Determine the (X, Y) coordinate at the center of the cell enclosing the given text.  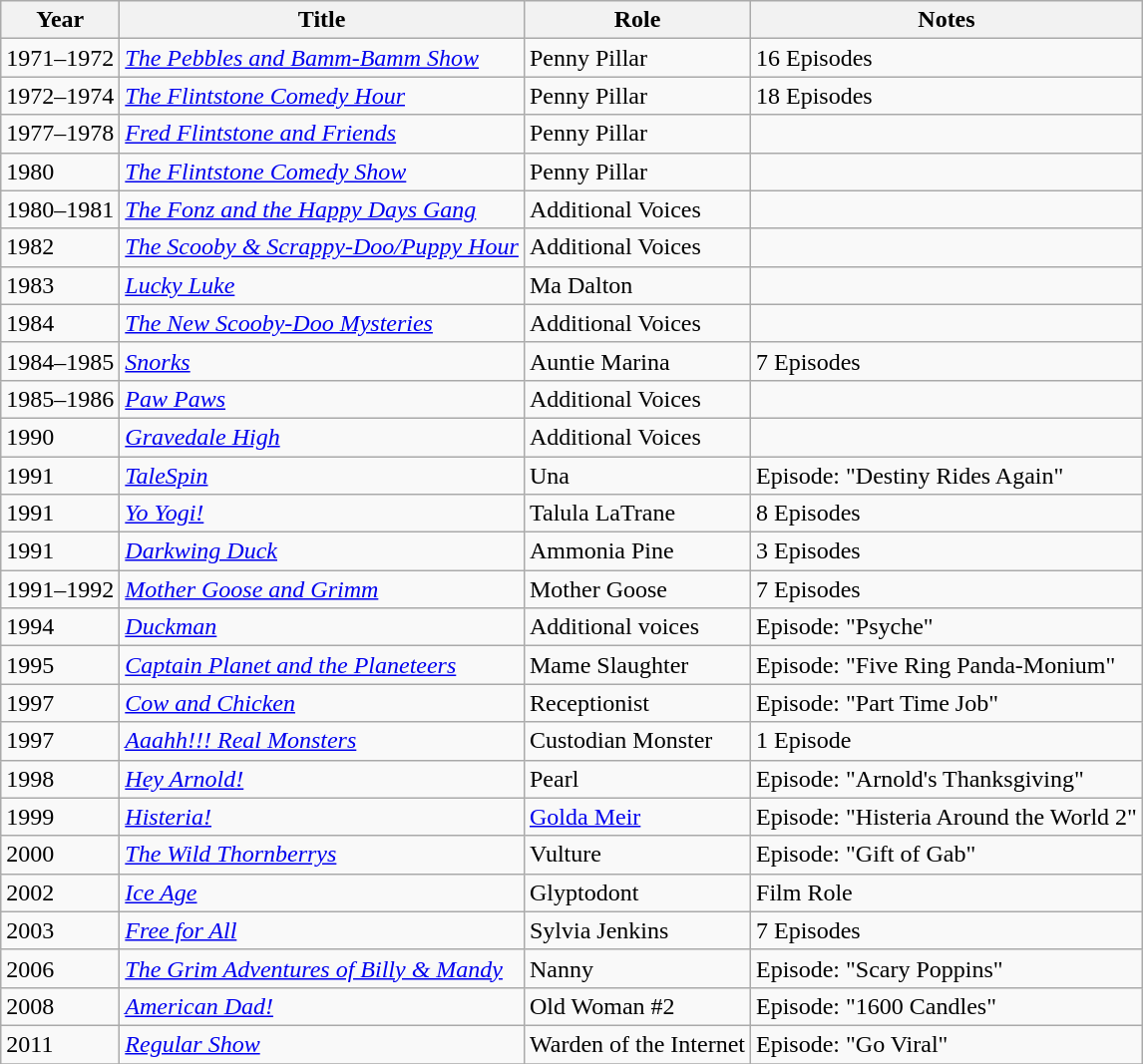
Episode: "Psyche" (948, 627)
1984–1985 (60, 361)
The New Scooby-Doo Mysteries (322, 323)
Talula LaTrane (636, 514)
Regular Show (322, 1044)
The Pebbles and Bamm-Bamm Show (322, 58)
1985–1986 (60, 399)
1980 (60, 172)
1998 (60, 779)
The Fonz and the Happy Days Gang (322, 209)
1994 (60, 627)
1971–1972 (60, 58)
The Wild Thornberrys (322, 855)
1991–1992 (60, 589)
Warden of the Internet (636, 1044)
Receptionist (636, 703)
Mother Goose and Grimm (322, 589)
2006 (60, 968)
Nanny (636, 968)
Free for All (322, 930)
8 Episodes (948, 514)
Episode: "Go Viral" (948, 1044)
Title (322, 20)
1983 (60, 285)
Captain Planet and the Planeteers (322, 665)
Lucky Luke (322, 285)
Yo Yogi! (322, 514)
Additional voices (636, 627)
Gravedale High (322, 437)
Una (636, 476)
The Grim Adventures of Billy & Mandy (322, 968)
Ammonia Pine (636, 551)
3 Episodes (948, 551)
Cow and Chicken (322, 703)
American Dad! (322, 1006)
1972–1974 (60, 96)
1999 (60, 817)
Episode: "Five Ring Panda-Monium" (948, 665)
Mame Slaughter (636, 665)
Hey Arnold! (322, 779)
1995 (60, 665)
Golda Meir (636, 817)
2011 (60, 1044)
Pearl (636, 779)
Episode: "Destiny Rides Again" (948, 476)
Fred Flintstone and Friends (322, 134)
Role (636, 20)
Ice Age (322, 892)
Episode: "Gift of Gab" (948, 855)
2003 (60, 930)
Mother Goose (636, 589)
1980–1981 (60, 209)
Year (60, 20)
Episode: "Arnold's Thanksgiving" (948, 779)
Ma Dalton (636, 285)
Episode: "1600 Candles" (948, 1006)
2008 (60, 1006)
1 Episode (948, 741)
Duckman (322, 627)
Episode: "Scary Poppins" (948, 968)
Auntie Marina (636, 361)
TaleSpin (322, 476)
Glyptodont (636, 892)
The Flintstone Comedy Hour (322, 96)
18 Episodes (948, 96)
Snorks (322, 361)
1990 (60, 437)
16 Episodes (948, 58)
Notes (948, 20)
1984 (60, 323)
2000 (60, 855)
Vulture (636, 855)
Old Woman #2 (636, 1006)
Custodian Monster (636, 741)
2002 (60, 892)
Episode: "Histeria Around the World 2" (948, 817)
Aaahh!!! Real Monsters (322, 741)
The Scooby & Scrappy-Doo/Puppy Hour (322, 247)
Film Role (948, 892)
The Flintstone Comedy Show (322, 172)
Histeria! (322, 817)
Sylvia Jenkins (636, 930)
Paw Paws (322, 399)
Darkwing Duck (322, 551)
1982 (60, 247)
1977–1978 (60, 134)
Episode: "Part Time Job" (948, 703)
